Find where the given text appears and provide that cell's center as [X, Y] coordinate. 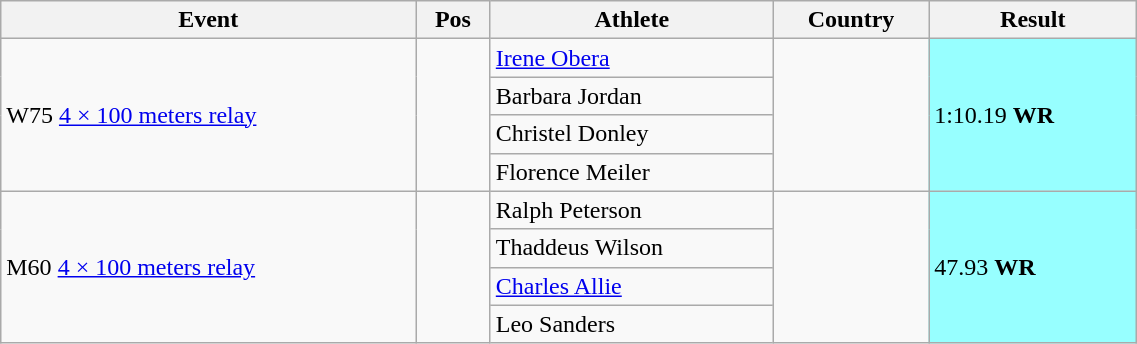
M60 4 × 100 meters relay [208, 267]
Christel Donley [632, 134]
Leo Sanders [632, 324]
47.93 WR [1033, 267]
Florence Meiler [632, 172]
Pos [454, 20]
Result [1033, 20]
Charles Allie [632, 286]
Barbara Jordan [632, 96]
Thaddeus Wilson [632, 248]
Ralph Peterson [632, 210]
Irene Obera [632, 58]
Athlete [632, 20]
W75 4 × 100 meters relay [208, 115]
Event [208, 20]
Country [850, 20]
1:10.19 WR [1033, 115]
